Identify which cell holds the provided text, then report its [x, y] central coordinate. 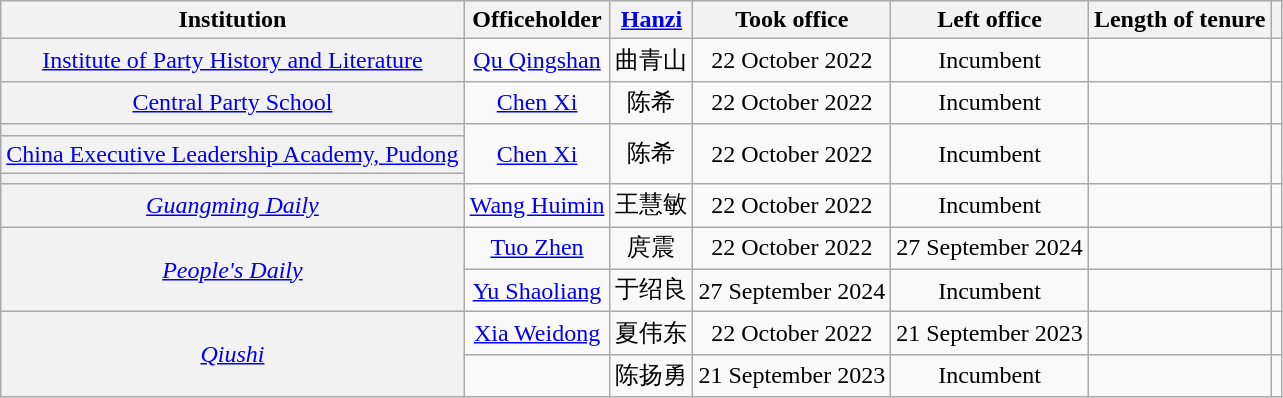
Guangming Daily [232, 206]
Length of tenure [1180, 20]
Officeholder [537, 20]
于绍良 [652, 290]
Yu Shaoliang [537, 290]
Qu Qingshan [537, 60]
Left office [990, 20]
庹震 [652, 248]
Qiushi [232, 354]
People's Daily [232, 270]
Wang Huimin [537, 206]
Institute of Party History and Literature [232, 60]
Tuo Zhen [537, 248]
王慧敏 [652, 206]
Central Party School [232, 102]
China Executive Leadership Academy, Pudong [232, 154]
Xia Weidong [537, 334]
Hanzi [652, 20]
Institution [232, 20]
陈扬勇 [652, 376]
夏伟东 [652, 334]
曲青山 [652, 60]
Took office [792, 20]
